Extract the (x, y) coordinate from the center of the cell holding the provided text.  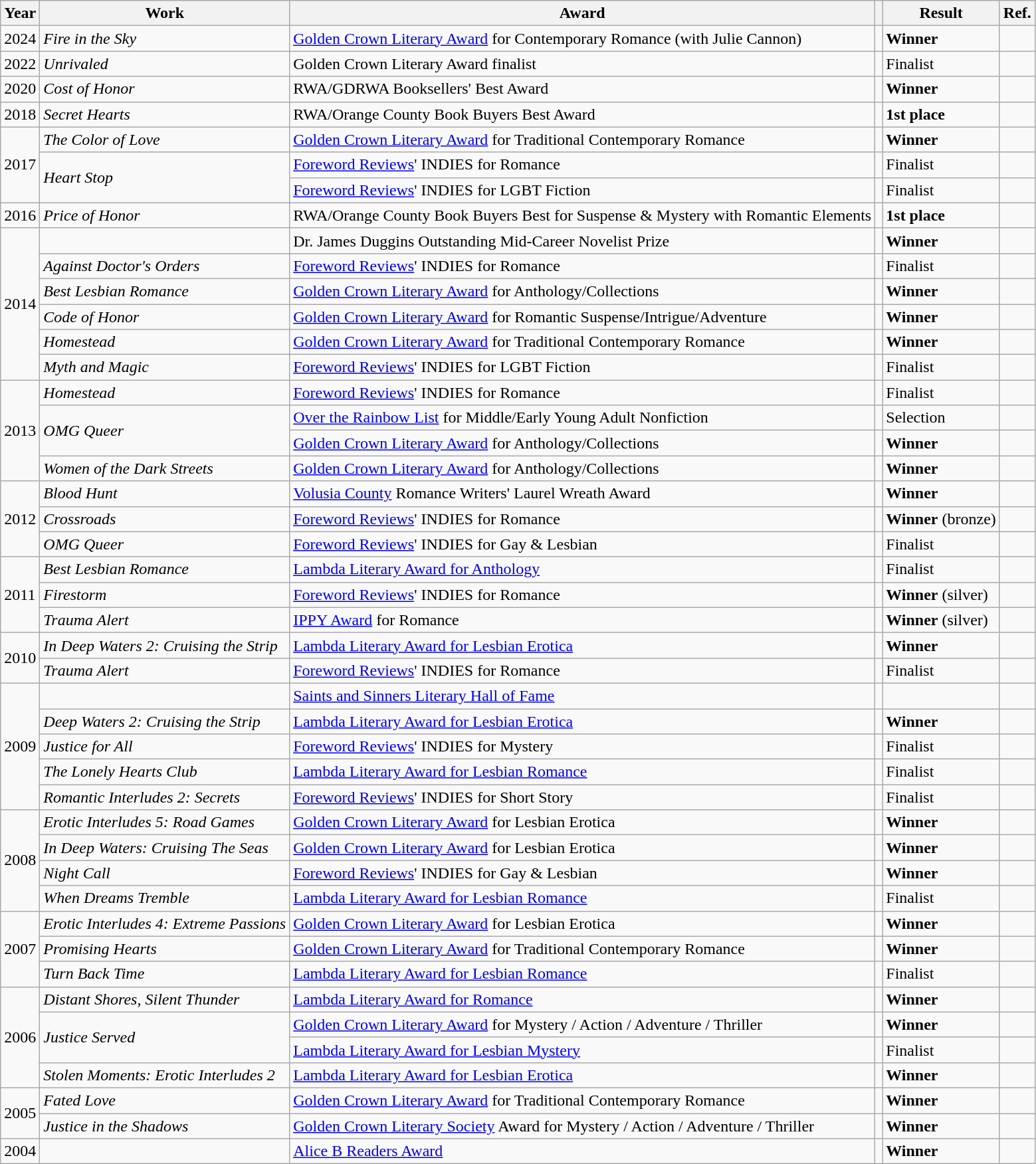
The Lonely Hearts Club (165, 772)
Promising Hearts (165, 949)
Golden Crown Literary Society Award for Mystery / Action / Adventure / Thriller (582, 1126)
Over the Rainbow List for Middle/Early Young Adult Nonfiction (582, 418)
2005 (20, 1113)
When Dreams Tremble (165, 898)
Erotic Interludes 5: Road Games (165, 823)
2016 (20, 215)
2012 (20, 519)
2006 (20, 1037)
Crossroads (165, 519)
Fated Love (165, 1100)
Justice for All (165, 747)
Alice B Readers Award (582, 1151)
Selection (941, 418)
Deep Waters 2: Cruising the Strip (165, 721)
2009 (20, 746)
2022 (20, 64)
Dr. James Duggins Outstanding Mid-Career Novelist Prize (582, 241)
Year (20, 13)
In Deep Waters: Cruising The Seas (165, 848)
2011 (20, 595)
Golden Crown Literary Award finalist (582, 64)
Lambda Literary Award for Lesbian Mystery (582, 1050)
Award (582, 13)
The Color of Love (165, 140)
Erotic Interludes 4: Extreme Passions (165, 923)
Golden Crown Literary Award for Romantic Suspense/Intrigue/Adventure (582, 317)
RWA/GDRWA Booksellers' Best Award (582, 89)
Cost of Honor (165, 89)
RWA/Orange County Book Buyers Best Award (582, 114)
RWA/Orange County Book Buyers Best for Suspense & Mystery with Romantic Elements (582, 215)
Result (941, 13)
Winner (bronze) (941, 519)
Volusia County Romance Writers' Laurel Wreath Award (582, 494)
Myth and Magic (165, 367)
Golden Crown Literary Award for Contemporary Romance (with Julie Cannon) (582, 39)
2014 (20, 304)
Saints and Sinners Literary Hall of Fame (582, 696)
Unrivaled (165, 64)
2007 (20, 949)
Golden Crown Literary Award for Mystery / Action / Adventure / Thriller (582, 1024)
Ref. (1017, 13)
Secret Hearts (165, 114)
Women of the Dark Streets (165, 468)
Code of Honor (165, 317)
2024 (20, 39)
Fire in the Sky (165, 39)
IPPY Award for Romance (582, 620)
Against Doctor's Orders (165, 266)
Stolen Moments: Erotic Interludes 2 (165, 1075)
Justice Served (165, 1037)
Distant Shores, Silent Thunder (165, 999)
Work (165, 13)
2020 (20, 89)
Lambda Literary Award for Anthology (582, 569)
Heart Stop (165, 177)
Price of Honor (165, 215)
In Deep Waters 2: Cruising the Strip (165, 645)
2004 (20, 1151)
2008 (20, 860)
2013 (20, 431)
Turn Back Time (165, 974)
2017 (20, 165)
Firestorm (165, 595)
2018 (20, 114)
2010 (20, 658)
Romantic Interludes 2: Secrets (165, 797)
Justice in the Shadows (165, 1126)
Foreword Reviews' INDIES for Short Story (582, 797)
Foreword Reviews' INDIES for Mystery (582, 747)
Night Call (165, 873)
Lambda Literary Award for Romance (582, 999)
Blood Hunt (165, 494)
